From the cell containing the given text, extract its center point as (x, y) coordinate. 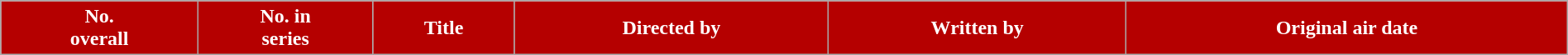
Title (443, 28)
No. inseries (285, 28)
No.overall (99, 28)
Directed by (672, 28)
Original air date (1347, 28)
Written by (978, 28)
